From the cell containing the given text, extract its center point as (X, Y) coordinate. 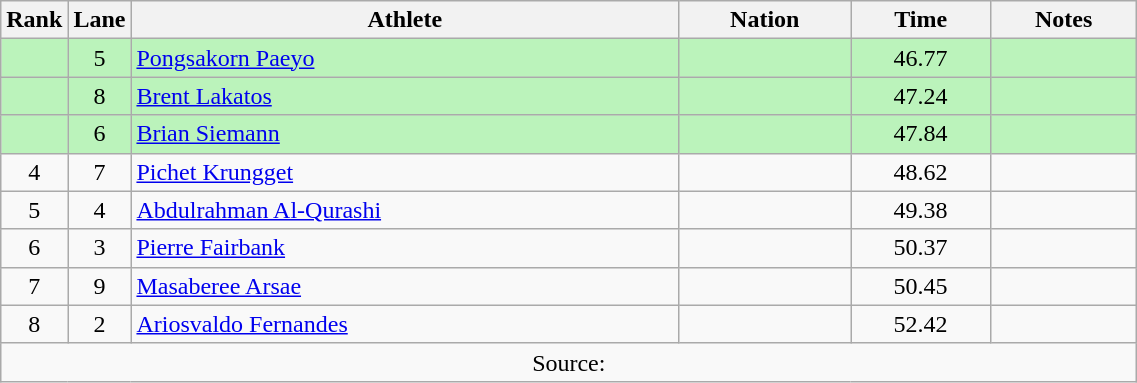
49.38 (920, 210)
50.45 (920, 286)
47.84 (920, 134)
46.77 (920, 58)
Brian Siemann (405, 134)
52.42 (920, 324)
9 (100, 286)
Pongsakorn Paeyo (405, 58)
Masaberee Arsae (405, 286)
3 (100, 248)
48.62 (920, 172)
50.37 (920, 248)
Notes (1064, 20)
Rank (34, 20)
2 (100, 324)
Time (920, 20)
Pierre Fairbank (405, 248)
47.24 (920, 96)
Athlete (405, 20)
Lane (100, 20)
Nation (765, 20)
Ariosvaldo Fernandes (405, 324)
Source: (569, 362)
Brent Lakatos (405, 96)
Abdulrahman Al-Qurashi (405, 210)
Pichet Krungget (405, 172)
